Search for the cell housing the specified text and yield its (x, y) center coordinate. 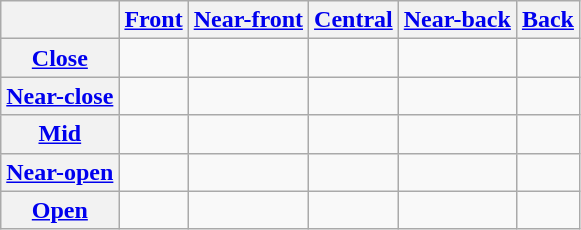
Close (60, 58)
Near-open (60, 172)
Back (548, 20)
Near-close (60, 96)
Front (154, 20)
Near-back (457, 20)
Central (354, 20)
Mid (60, 134)
Open (60, 210)
Near-front (248, 20)
